From the cell containing the given text, extract its center point as [x, y] coordinate. 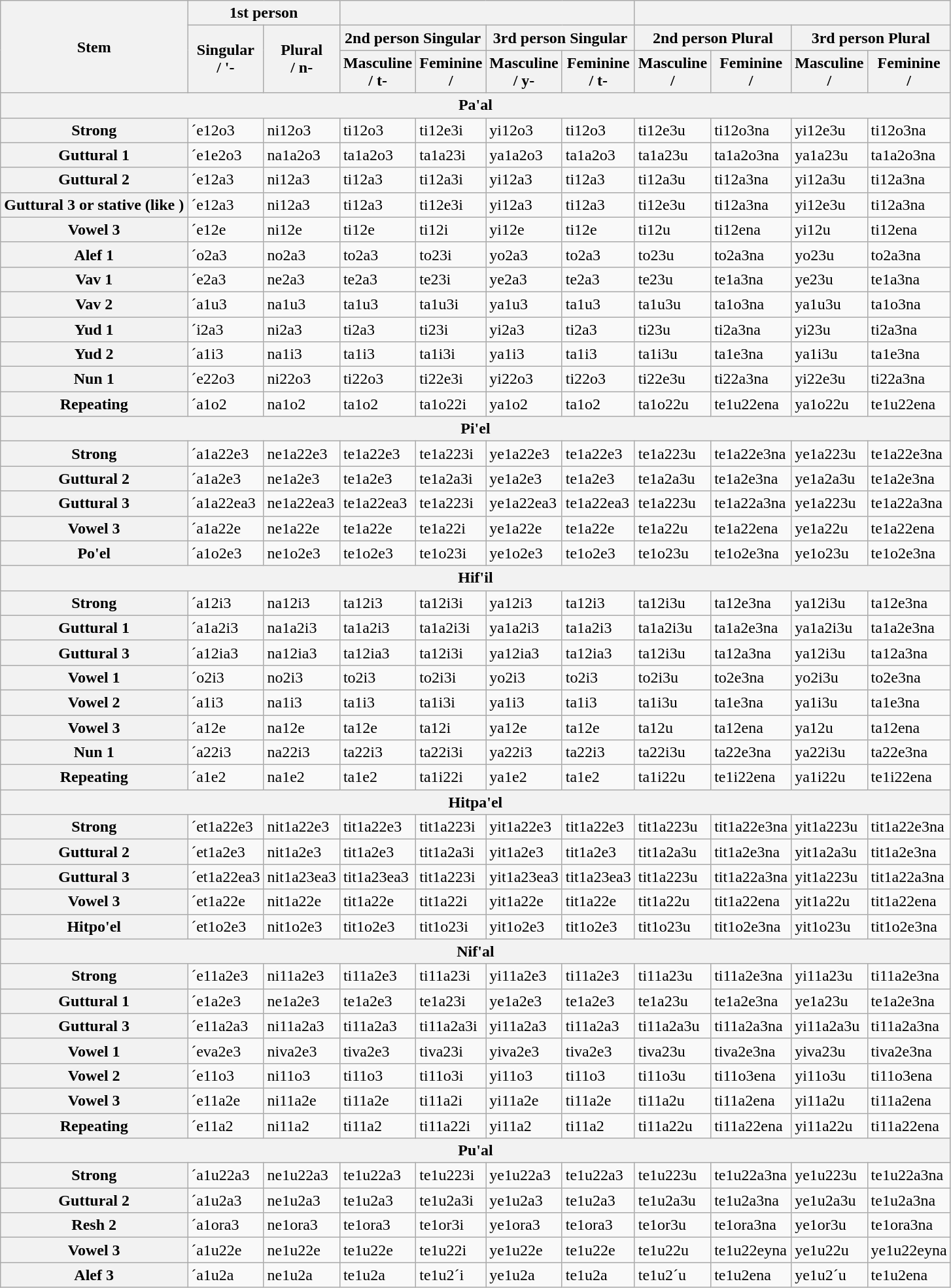
te23i [451, 279]
2nd person Singular [412, 38]
ye1u223u [829, 1176]
ti12u [672, 229]
tit1a2a3i [451, 852]
3rd person Plural [871, 38]
niva2e3 [302, 1051]
´a1ora3 [226, 1225]
Feminine/ t- [598, 72]
Hitpo'el [94, 926]
´e12o3 [226, 130]
yi11a2 [524, 1125]
yi23u [829, 329]
ni11a2e3 [302, 976]
te23u [672, 279]
´e1e2o3 [226, 155]
ta1o22u [672, 404]
ta12i [451, 728]
te1u223u [672, 1176]
´et1a22ea3 [226, 877]
ta1a23i [451, 155]
to23u [672, 254]
ta1o22i [451, 404]
ta12u [672, 728]
ye1a2a3u [829, 479]
na12i3 [302, 603]
´a1a22ea3 [226, 503]
ye23u [829, 279]
ni11a2a3 [302, 1026]
´a12e [226, 728]
Alef 3 [94, 1275]
ta1u3i [451, 304]
na12e [302, 728]
te1a22u [672, 528]
yit1a22u [829, 902]
yit1a2a3u [829, 852]
nit1o2e3 [302, 926]
yit1o23u [829, 926]
tit1o23u [672, 926]
no2a3 [302, 254]
ta22i3i [451, 753]
tit1o23i [451, 926]
Plural/ n- [302, 59]
na1o2 [302, 404]
´a1o2e3 [226, 553]
Yud 1 [94, 329]
´a12i3 [226, 603]
yi11a2a3u [829, 1026]
te1or3i [451, 1225]
Alef 1 [94, 254]
ye1a22u [829, 528]
ti11a2a3i [451, 1026]
ye1ora3 [524, 1225]
ya12i3 [524, 603]
ta1a2i3i [451, 628]
yo2i3 [524, 677]
ya1e2 [524, 777]
´a1u22e [226, 1250]
ye1u2´u [829, 1275]
ne1a22e3 [302, 454]
´a22i3 [226, 753]
ye1or3u [829, 1225]
yi12e [524, 229]
´e11a2e [226, 1100]
Vav 2 [94, 304]
´et1a22e3 [226, 827]
te1u2´i [451, 1275]
ti22e3i [451, 379]
te1a23u [672, 1001]
ya1i22u [829, 777]
te1a2a3i [451, 479]
´e12e [226, 229]
yi11a2u [829, 1100]
te1u22i [451, 1250]
´a1u3 [226, 304]
tit1a2a3u [672, 852]
Pi'el [475, 429]
yi12a3u [829, 180]
yi11o3u [829, 1076]
2nd person Plural [713, 38]
yi11a22u [829, 1125]
´a1e2 [226, 777]
to23i [451, 254]
´o2a3 [226, 254]
´a1u2a [226, 1275]
yit1a22e3 [524, 827]
ne1a22ea3 [302, 503]
te1u2a3u [672, 1200]
ye1u2a3u [829, 1200]
yi2a3 [524, 329]
ti11o3i [451, 1076]
ti22e3u [672, 379]
ya1u3u [829, 304]
´i2a3 [226, 329]
yi11a2e [524, 1100]
Nif'al [475, 951]
yit1a2e3 [524, 852]
te1u22eyna [751, 1250]
ye1u22eyna [909, 1250]
´a1a22e3 [226, 454]
ye1u2a3 [524, 1200]
ta1i22u [672, 777]
ti23i [451, 329]
nit1a22e3 [302, 827]
yi11a2a3 [524, 1026]
Hif'il [475, 578]
´a1a2e3 [226, 479]
yi11a23u [829, 976]
na12ia3 [302, 652]
ya1a2i3 [524, 628]
te1u223i [451, 1176]
ne1o2e3 [302, 553]
ye1o23u [829, 553]
ne1a22e [302, 528]
´eva2e3 [226, 1051]
ta1a2i3u [672, 628]
ye1a23u [829, 1001]
ne1ora3 [302, 1225]
ti11a2u [672, 1100]
´e11a2 [226, 1125]
yit1a23ea3 [524, 877]
yo23u [829, 254]
te1u22u [672, 1250]
ti23u [672, 329]
tit1a22u [672, 902]
ye1u22a3 [524, 1176]
na1a2o3 [302, 155]
´e11a2a3 [226, 1026]
ye1a22ea3 [524, 503]
ya22i3 [524, 753]
yit1a22e [524, 902]
1st person [264, 13]
ni11o3 [302, 1076]
no2i3 [302, 677]
to2i3i [451, 677]
ni22o3 [302, 379]
ni2a3 [302, 329]
ya12e [524, 728]
yi22e3u [829, 379]
ye1o2e3 [524, 553]
ta1a23u [672, 155]
nit1a22e [302, 902]
Stem [94, 47]
ti11a2a3u [672, 1026]
yo2a3 [524, 254]
ye1u22u [829, 1250]
ti11o3u [672, 1076]
ni12e [302, 229]
ne1u22a3 [302, 1176]
Masculine/ t- [377, 72]
ni11a2 [302, 1125]
ti11a23u [672, 976]
yiva23u [829, 1051]
ya1a23u [829, 155]
ti12i [451, 229]
Po'el [94, 553]
na1a2i3 [302, 628]
yiva2e3 [524, 1051]
ne1u22e [302, 1250]
´et1a22e [226, 902]
ye1a22e [524, 528]
yo2i3u [829, 677]
yi22o3 [524, 379]
te1a23i [451, 1001]
´e2a3 [226, 279]
ya22i3u [829, 753]
ya1o2 [524, 404]
ti11a22u [672, 1125]
ya1a2i3u [829, 628]
yi12o3 [524, 130]
te1o23u [672, 553]
ta1i22i [451, 777]
ye1u22e [524, 1250]
ti12a3i [451, 180]
ni11a2e [302, 1100]
ti12a3u [672, 180]
Singular / '- [226, 59]
Yud 2 [94, 354]
yi11a2e3 [524, 976]
´e11a2e3 [226, 976]
te1a22i [451, 528]
Pu'al [475, 1151]
ya1a2o3 [524, 155]
na22i3 [302, 753]
na1e2 [302, 777]
´e11o3 [226, 1076]
´a1a22e [226, 528]
nit1a23ea3 [302, 877]
te1o23i [451, 553]
´e1a2e3 [226, 1001]
te1or3u [672, 1225]
na1u3 [302, 304]
´a1o2 [226, 404]
ni12o3 [302, 130]
´et1a2e3 [226, 852]
Vav 1 [94, 279]
Resh 2 [94, 1225]
3rd person Singular [560, 38]
ti11a23i [451, 976]
Hitpa'el [475, 802]
yi11o3 [524, 1076]
tiva23i [451, 1051]
´a12ia3 [226, 652]
Masculine/ y- [524, 72]
tiva23u [672, 1051]
ta22i3u [672, 753]
ne1u2a3 [302, 1200]
ya1o22u [829, 404]
ya12ia3 [524, 652]
´e22o3 [226, 379]
yit1o2e3 [524, 926]
´a1u22a3 [226, 1176]
ne1u2a [302, 1275]
te1u2´u [672, 1275]
ya12u [829, 728]
te1u2a3i [451, 1200]
´et1o2e3 [226, 926]
´a1a2i3 [226, 628]
yi12u [829, 229]
Guttural 3 or stative (like ) [94, 205]
ne2a3 [302, 279]
ya1u3 [524, 304]
ye1u2a [524, 1275]
Pa'al [475, 105]
ti11a22i [451, 1125]
tit1a22i [451, 902]
te1a2a3u [672, 479]
ye1a22e3 [524, 454]
´o2i3 [226, 677]
ta1u3u [672, 304]
to2i3u [672, 677]
´a1u2a3 [226, 1200]
nit1a2e3 [302, 852]
ti11a2i [451, 1100]
ye2a3 [524, 279]
